For the text-containing cell, return its midpoint in [x, y] coordinate format. 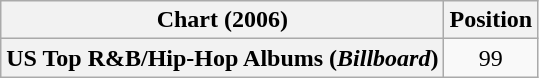
US Top R&B/Hip-Hop Albums (Billboard) [222, 58]
Position [491, 20]
Chart (2006) [222, 20]
99 [491, 58]
